Output the [x, y] coordinate of the center of the cell containing the given text.  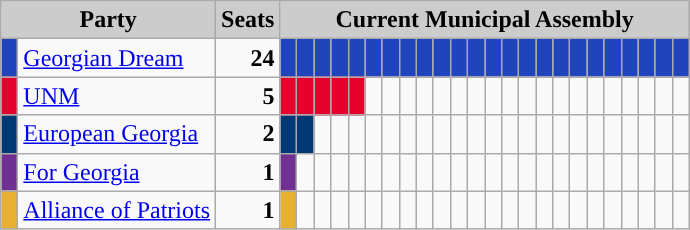
5 [248, 96]
Alliance of Patriots [117, 210]
Party [108, 20]
2 [248, 134]
Georgian Dream [117, 58]
UNM [117, 96]
For Georgia [117, 172]
Current Municipal Assembly [485, 20]
European Georgia [117, 134]
24 [248, 58]
Seats [248, 20]
